Return the (x, y) coordinate for the center point of the cell that contains the specified text.  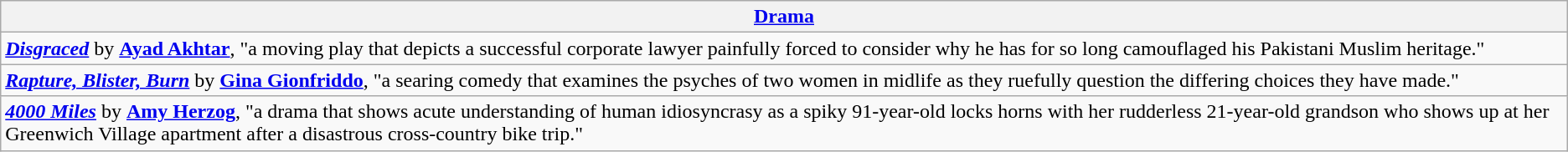
Drama (784, 17)
